Extract the (X, Y) coordinate from the center of the cell holding the provided text.  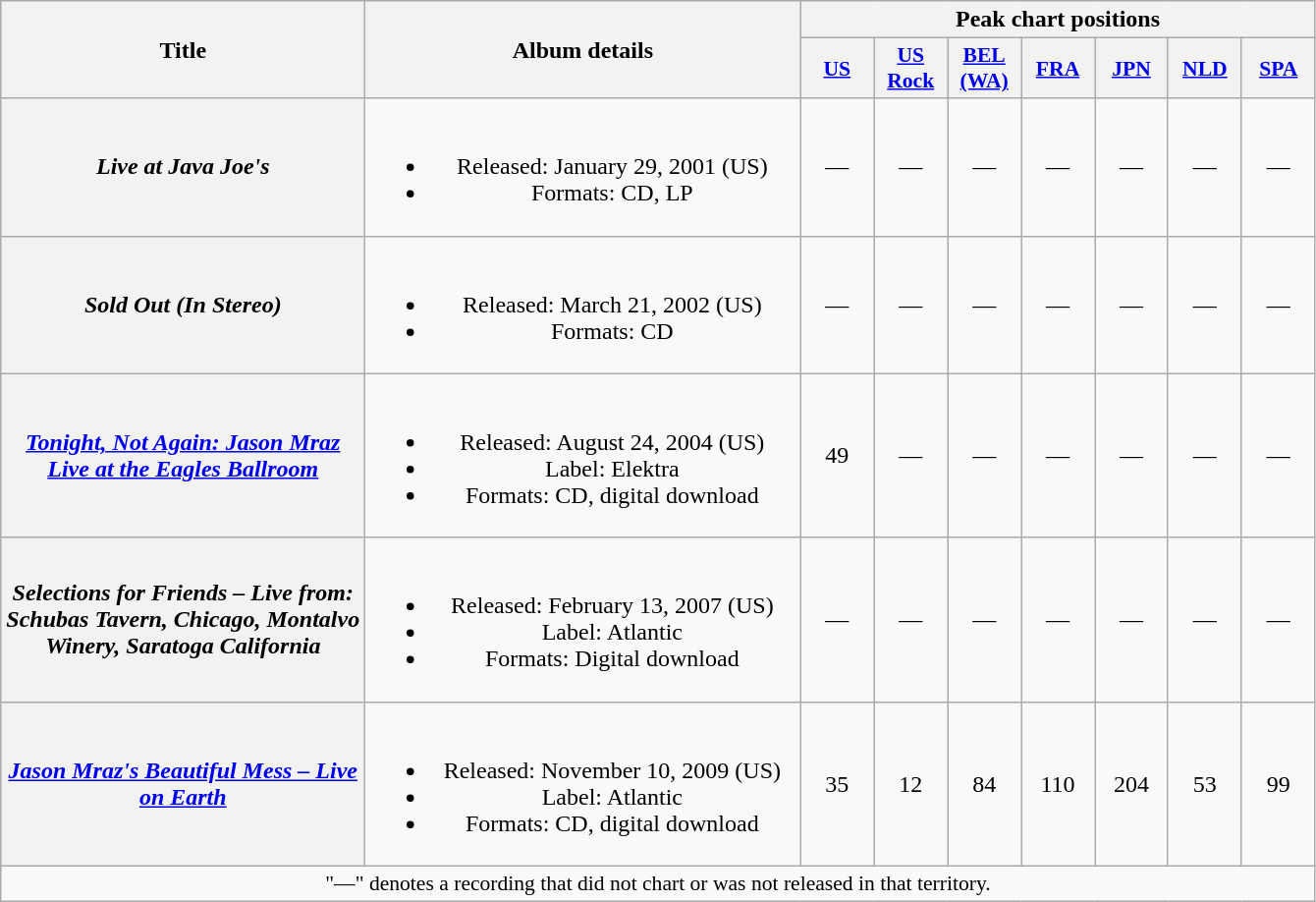
84 (984, 784)
110 (1059, 784)
Released: February 13, 2007 (US)Label: AtlanticFormats: Digital download (583, 619)
US (837, 69)
49 (837, 456)
204 (1131, 784)
JPN (1131, 69)
Peak chart positions (1058, 20)
Album details (583, 49)
Tonight, Not Again: Jason Mraz Live at the Eagles Ballroom (183, 456)
FRA (1059, 69)
"—" denotes a recording that did not chart or was not released in that territory. (658, 883)
99 (1279, 784)
Selections for Friends – Live from: Schubas Tavern, Chicago, Montalvo Winery, Saratoga California (183, 619)
Jason Mraz's Beautiful Mess – Live on Earth (183, 784)
USRock (911, 69)
Released: January 29, 2001 (US)Formats: CD, LP (583, 167)
BEL(WA) (984, 69)
53 (1204, 784)
Title (183, 49)
Live at Java Joe's (183, 167)
12 (911, 784)
NLD (1204, 69)
Released: March 21, 2002 (US)Formats: CD (583, 305)
SPA (1279, 69)
Released: November 10, 2009 (US)Label: AtlanticFormats: CD, digital download (583, 784)
35 (837, 784)
Sold Out (In Stereo) (183, 305)
Released: August 24, 2004 (US)Label: ElektraFormats: CD, digital download (583, 456)
